Identify which cell holds the provided text, then report its [x, y] central coordinate. 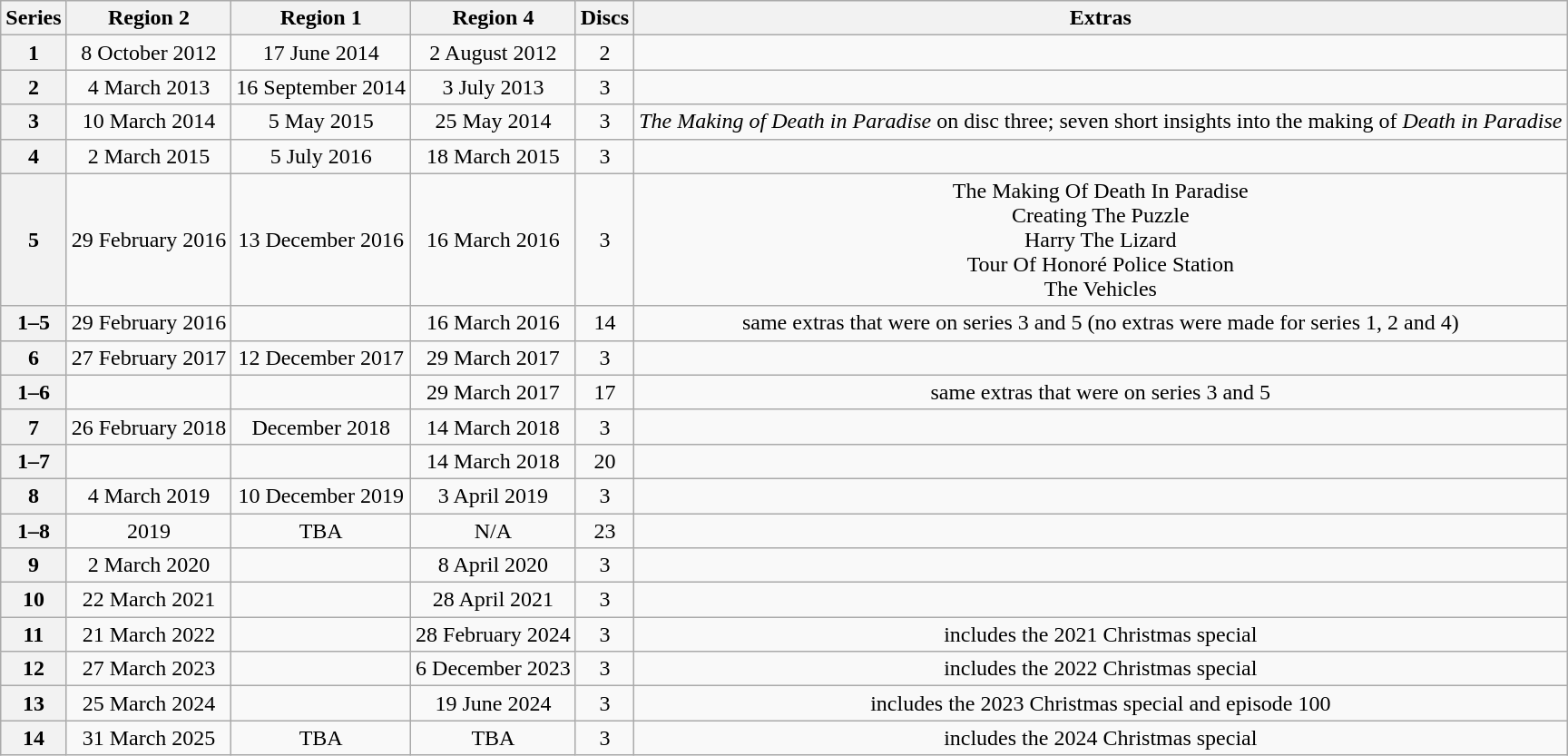
6 December 2023 [494, 669]
Discs [604, 18]
25 March 2024 [149, 703]
includes the 2022 Christmas special [1101, 669]
N/A [494, 531]
10 December 2019 [321, 496]
4 [34, 156]
8 October 2012 [149, 53]
17 [604, 392]
16 September 2014 [321, 87]
11 [34, 634]
17 June 2014 [321, 53]
27 March 2023 [149, 669]
8 April 2020 [494, 565]
28 April 2021 [494, 600]
2 August 2012 [494, 53]
8 [34, 496]
5 July 2016 [321, 156]
Region 2 [149, 18]
1–8 [34, 531]
2019 [149, 531]
2 March 2020 [149, 565]
3 April 2019 [494, 496]
13 [34, 703]
1–7 [34, 461]
same extras that were on series 3 and 5 (no extras were made for series 1, 2 and 4) [1101, 323]
23 [604, 531]
10 [34, 600]
25 May 2014 [494, 122]
1 [34, 53]
1–5 [34, 323]
26 February 2018 [149, 427]
The Making of Death in Paradise on disc three; seven short insights into the making of Death in Paradise [1101, 122]
Region 4 [494, 18]
28 February 2024 [494, 634]
includes the 2024 Christmas special [1101, 738]
The Making Of Death In ParadiseCreating The PuzzleHarry The LizardTour Of Honoré Police StationThe Vehicles [1101, 240]
includes the 2023 Christmas special and episode 100 [1101, 703]
same extras that were on series 3 and 5 [1101, 392]
21 March 2022 [149, 634]
12 December 2017 [321, 358]
Region 1 [321, 18]
1–6 [34, 392]
Series [34, 18]
18 March 2015 [494, 156]
5 [34, 240]
10 March 2014 [149, 122]
27 February 2017 [149, 358]
4 March 2019 [149, 496]
31 March 2025 [149, 738]
includes the 2021 Christmas special [1101, 634]
7 [34, 427]
6 [34, 358]
13 December 2016 [321, 240]
5 May 2015 [321, 122]
3 July 2013 [494, 87]
19 June 2024 [494, 703]
9 [34, 565]
4 March 2013 [149, 87]
12 [34, 669]
2 March 2015 [149, 156]
Extras [1101, 18]
22 March 2021 [149, 600]
20 [604, 461]
December 2018 [321, 427]
